From the cell containing the given text, extract its center point as (X, Y) coordinate. 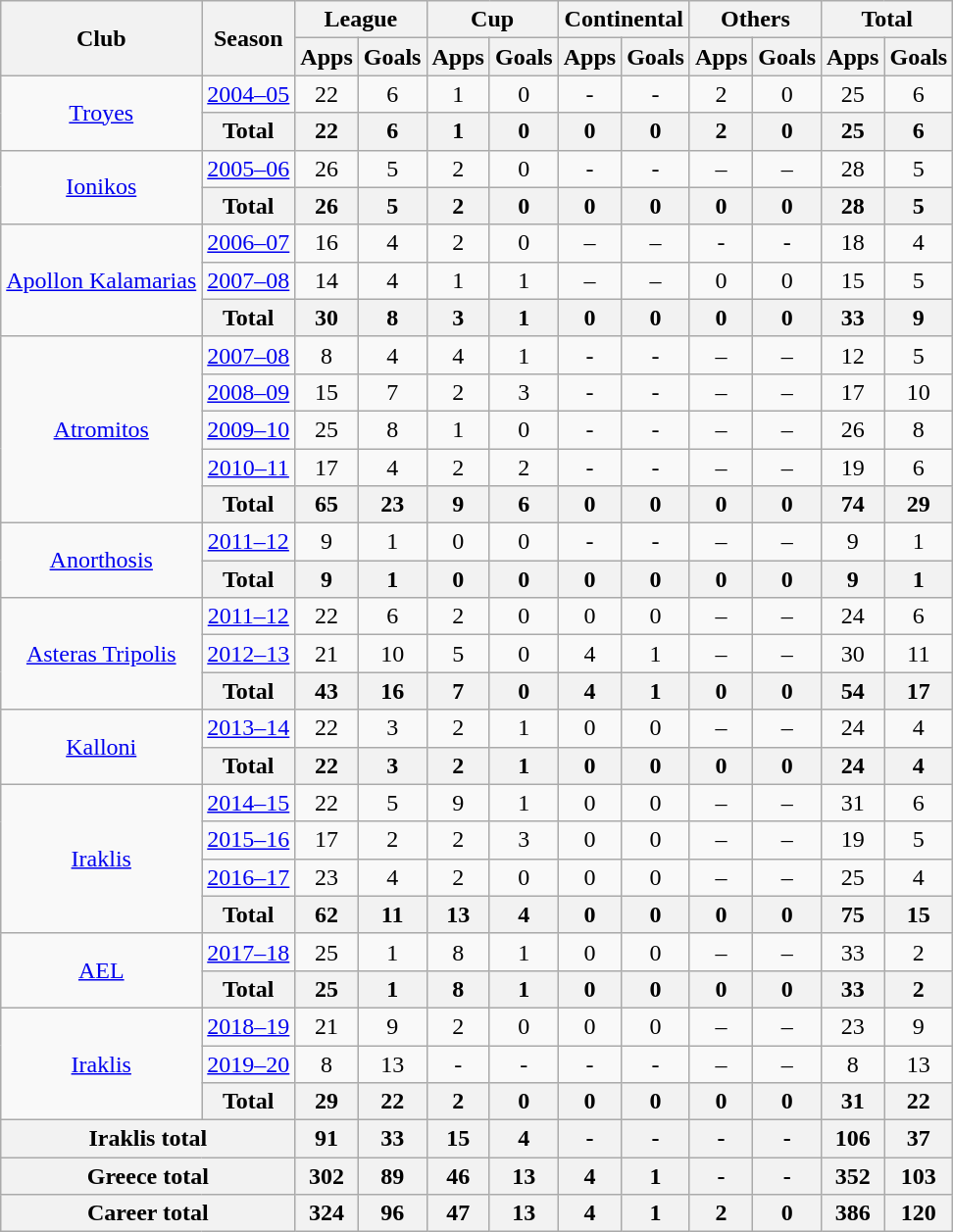
386 (853, 1213)
54 (853, 691)
Others (755, 20)
2014–15 (249, 803)
2016–17 (249, 877)
AEL (102, 970)
2019–20 (249, 1063)
91 (326, 1139)
352 (853, 1176)
106 (853, 1139)
Apollon Kalamarias (102, 280)
Troyes (102, 113)
Anorthosis (102, 561)
2010–11 (249, 468)
2006–07 (249, 243)
47 (458, 1213)
103 (919, 1176)
62 (326, 914)
120 (919, 1213)
18 (853, 243)
Asteras Tripolis (102, 654)
Season (249, 38)
302 (326, 1176)
74 (853, 505)
Kalloni (102, 747)
43 (326, 691)
324 (326, 1213)
Iraklis total (148, 1139)
37 (919, 1139)
46 (458, 1176)
Atromitos (102, 429)
Continental (624, 20)
2013–14 (249, 728)
75 (853, 914)
Cup (492, 20)
Career total (148, 1213)
89 (392, 1176)
2004–05 (249, 94)
12 (853, 355)
65 (326, 505)
2018–19 (249, 1026)
2009–10 (249, 429)
Greece total (148, 1176)
2008–09 (249, 392)
League (361, 20)
Club (102, 38)
96 (392, 1213)
2005–06 (249, 169)
2017–18 (249, 952)
14 (326, 280)
2012–13 (249, 654)
Ionikos (102, 187)
2015–16 (249, 840)
